Locate the cell with the specified text and output its (x, y) center coordinate. 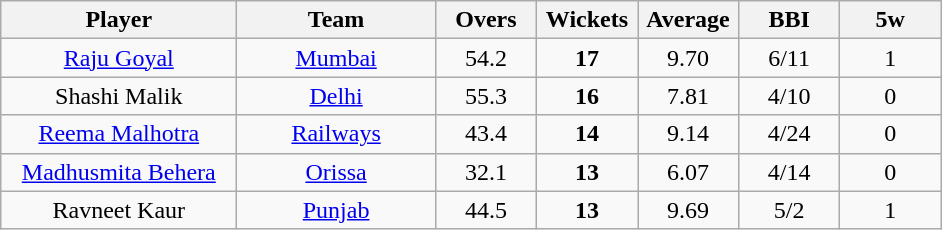
44.5 (486, 210)
Orissa (336, 172)
17 (586, 58)
9.70 (688, 58)
4/10 (790, 96)
43.4 (486, 134)
Team (336, 20)
6/11 (790, 58)
Madhusmita Behera (119, 172)
Ravneet Kaur (119, 210)
Shashi Malik (119, 96)
32.1 (486, 172)
Punjab (336, 210)
Average (688, 20)
6.07 (688, 172)
Raju Goyal (119, 58)
Reema Malhotra (119, 134)
9.69 (688, 210)
Overs (486, 20)
9.14 (688, 134)
5w (890, 20)
16 (586, 96)
14 (586, 134)
5/2 (790, 210)
Mumbai (336, 58)
Player (119, 20)
Delhi (336, 96)
54.2 (486, 58)
7.81 (688, 96)
Railways (336, 134)
4/24 (790, 134)
4/14 (790, 172)
Wickets (586, 20)
BBI (790, 20)
55.3 (486, 96)
